Locate the cell with the specified text and output its (X, Y) center coordinate. 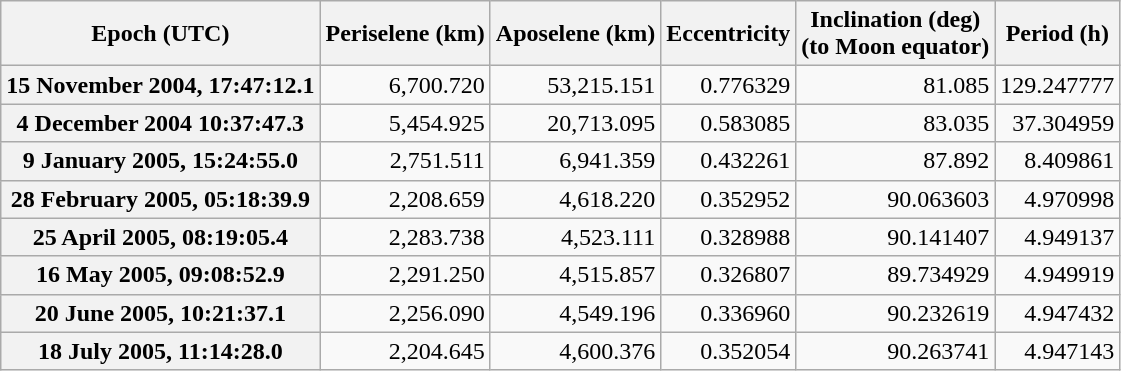
4.949919 (1058, 275)
0.352054 (728, 351)
0.336960 (728, 313)
2,204.645 (405, 351)
89.734929 (896, 275)
2,291.250 (405, 275)
Period (h) (1058, 34)
Epoch (UTC) (160, 34)
4.949137 (1058, 237)
Aposelene (km) (575, 34)
129.247777 (1058, 85)
0.776329 (728, 85)
4.970998 (1058, 199)
4,515.857 (575, 275)
20 June 2005, 10:21:37.1 (160, 313)
0.432261 (728, 161)
4,618.220 (575, 199)
18 July 2005, 11:14:28.0 (160, 351)
16 May 2005, 09:08:52.9 (160, 275)
0.328988 (728, 237)
8.409861 (1058, 161)
Inclination (deg)(to Moon equator) (896, 34)
83.035 (896, 123)
6,700.720 (405, 85)
5,454.925 (405, 123)
90.141407 (896, 237)
0.326807 (728, 275)
2,208.659 (405, 199)
4,600.376 (575, 351)
4,549.196 (575, 313)
20,713.095 (575, 123)
90.263741 (896, 351)
87.892 (896, 161)
25 April 2005, 08:19:05.4 (160, 237)
90.232619 (896, 313)
9 January 2005, 15:24:55.0 (160, 161)
2,751.511 (405, 161)
Periselene (km) (405, 34)
81.085 (896, 85)
Eccentricity (728, 34)
4.947143 (1058, 351)
15 November 2004, 17:47:12.1 (160, 85)
2,283.738 (405, 237)
4 December 2004 10:37:47.3 (160, 123)
2,256.090 (405, 313)
4.947432 (1058, 313)
28 February 2005, 05:18:39.9 (160, 199)
37.304959 (1058, 123)
4,523.111 (575, 237)
6,941.359 (575, 161)
53,215.151 (575, 85)
90.063603 (896, 199)
0.352952 (728, 199)
0.583085 (728, 123)
